Pinpoint the cell where the given text exists, returning its (X, Y) midpoint coordinate. 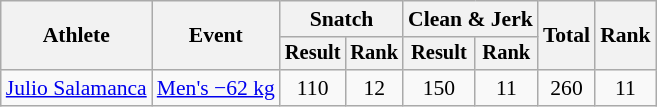
Clean & Jerk (470, 19)
12 (374, 88)
Snatch (342, 19)
Men's −62 kg (216, 88)
Event (216, 36)
Athlete (76, 36)
Julio Salamanca (76, 88)
260 (566, 88)
110 (313, 88)
150 (439, 88)
Total (566, 36)
